Output the [x, y] coordinate of the center of the cell containing the given text.  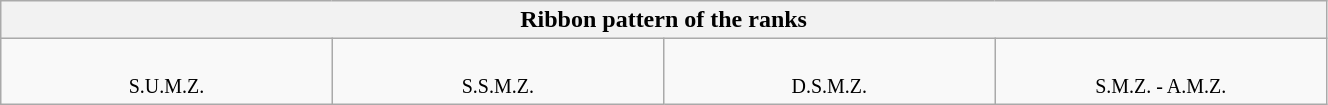
S.U.M.Z. [166, 72]
S.M.Z. - A.M.Z. [1160, 72]
D.S.M.Z. [830, 72]
Ribbon pattern of the ranks [664, 20]
S.S.M.Z. [498, 72]
